Pinpoint the cell where the given text exists, returning its (X, Y) midpoint coordinate. 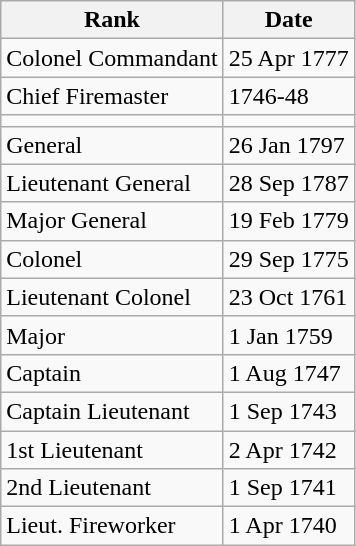
Chief Firemaster (112, 96)
1 Jan 1759 (288, 335)
1 Sep 1743 (288, 411)
1 Sep 1741 (288, 488)
Captain Lieutenant (112, 411)
1 Aug 1747 (288, 373)
1746-48 (288, 96)
2 Apr 1742 (288, 449)
Lieutenant General (112, 183)
Lieut. Fireworker (112, 526)
29 Sep 1775 (288, 259)
1st Lieutenant (112, 449)
Colonel Commandant (112, 58)
Major (112, 335)
Date (288, 20)
General (112, 145)
Major General (112, 221)
Captain (112, 373)
Colonel (112, 259)
19 Feb 1779 (288, 221)
Lieutenant Colonel (112, 297)
28 Sep 1787 (288, 183)
1 Apr 1740 (288, 526)
26 Jan 1797 (288, 145)
25 Apr 1777 (288, 58)
23 Oct 1761 (288, 297)
Rank (112, 20)
2nd Lieutenant (112, 488)
